Identify which cell holds the provided text, then report its [X, Y] central coordinate. 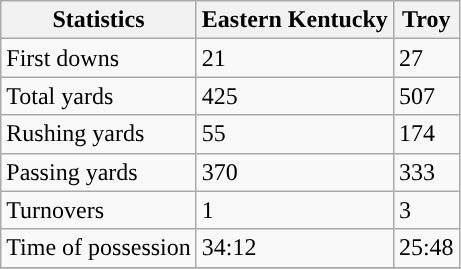
174 [426, 134]
507 [426, 96]
Rushing yards [99, 134]
21 [294, 58]
370 [294, 172]
Statistics [99, 20]
Turnovers [99, 210]
First downs [99, 58]
55 [294, 134]
Troy [426, 20]
1 [294, 210]
Passing yards [99, 172]
3 [426, 210]
Total yards [99, 96]
Eastern Kentucky [294, 20]
333 [426, 172]
34:12 [294, 248]
27 [426, 58]
425 [294, 96]
25:48 [426, 248]
Time of possession [99, 248]
